Locate the cell with the specified text and output its [x, y] center coordinate. 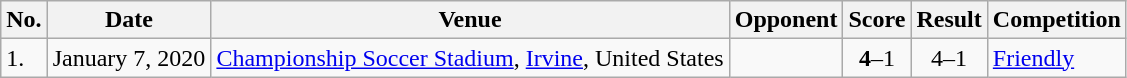
No. [24, 20]
Venue [470, 20]
January 7, 2020 [129, 58]
Date [129, 20]
Competition [1056, 20]
Championship Soccer Stadium, Irvine, United States [470, 58]
Result [949, 20]
Opponent [786, 20]
Friendly [1056, 58]
Score [877, 20]
1. [24, 58]
